Return the [x, y] coordinate for the center point of the cell that contains the specified text.  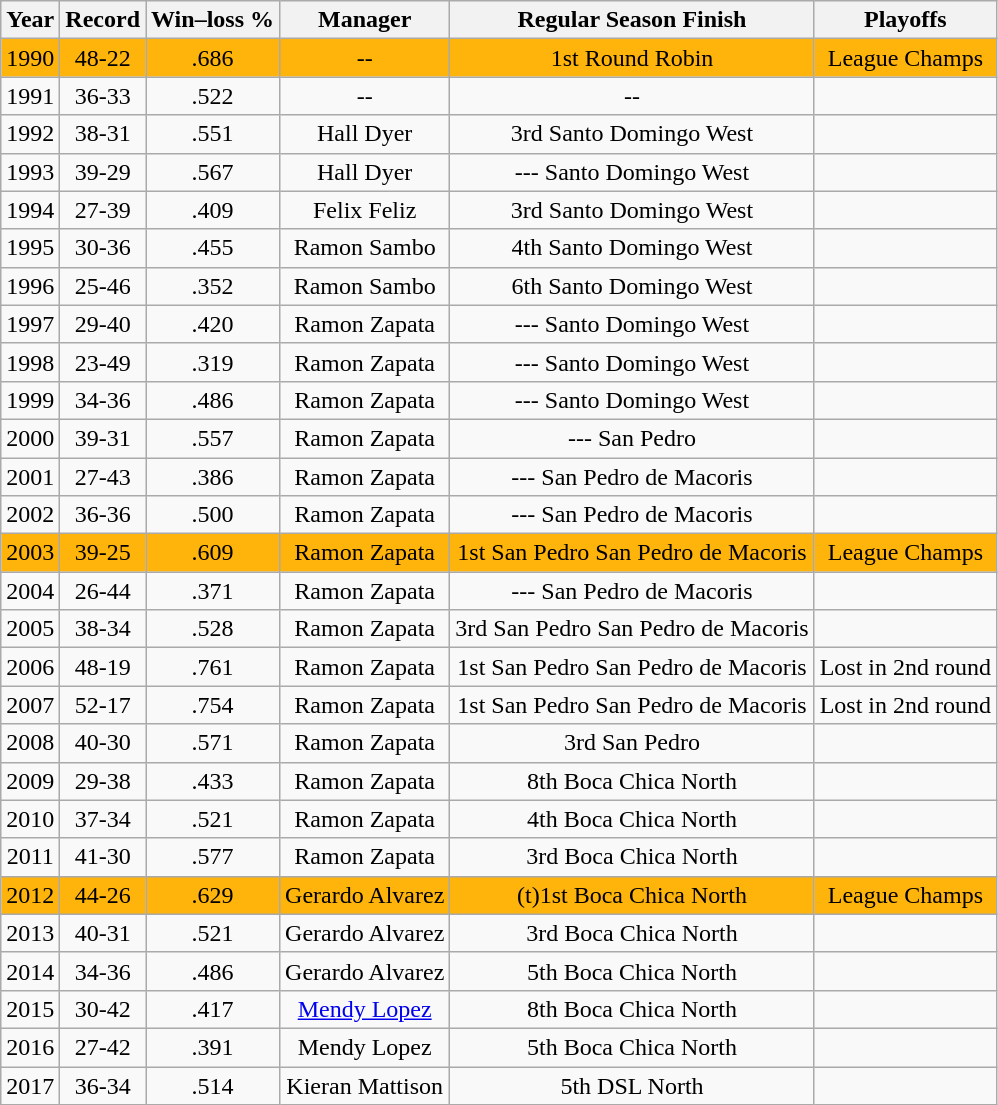
1994 [30, 210]
39-29 [103, 172]
1990 [30, 58]
3rd San Pedro San Pedro de Macoris [632, 629]
.409 [213, 210]
36-34 [103, 1085]
2010 [30, 819]
2017 [30, 1085]
48-22 [103, 58]
41-30 [103, 857]
Record [103, 20]
2004 [30, 591]
.352 [213, 286]
27-39 [103, 210]
29-40 [103, 324]
2014 [30, 971]
2009 [30, 781]
25-46 [103, 286]
.522 [213, 96]
.433 [213, 781]
37-34 [103, 819]
2002 [30, 515]
.557 [213, 438]
.386 [213, 477]
52-17 [103, 705]
1995 [30, 248]
5th DSL North [632, 1085]
(t)1st Boca Chica North [632, 895]
1999 [30, 400]
.514 [213, 1085]
Regular Season Finish [632, 20]
.609 [213, 553]
1998 [30, 362]
39-31 [103, 438]
4th Boca Chica North [632, 819]
1992 [30, 134]
.417 [213, 1009]
.686 [213, 58]
Manager [365, 20]
.551 [213, 134]
23-49 [103, 362]
.420 [213, 324]
.761 [213, 667]
2015 [30, 1009]
Playoffs [905, 20]
38-31 [103, 134]
2003 [30, 553]
2012 [30, 895]
1997 [30, 324]
6th Santo Domingo West [632, 286]
2006 [30, 667]
.319 [213, 362]
1996 [30, 286]
38-34 [103, 629]
Kieran Mattison [365, 1085]
.571 [213, 743]
26-44 [103, 591]
.577 [213, 857]
36-33 [103, 96]
40-31 [103, 933]
--- San Pedro [632, 438]
27-43 [103, 477]
2005 [30, 629]
1993 [30, 172]
40-30 [103, 743]
3rd San Pedro [632, 743]
2001 [30, 477]
2013 [30, 933]
2008 [30, 743]
2016 [30, 1047]
.500 [213, 515]
.455 [213, 248]
2000 [30, 438]
.391 [213, 1047]
Felix Feliz [365, 210]
Win–loss % [213, 20]
29-38 [103, 781]
1st Round Robin [632, 58]
48-19 [103, 667]
2011 [30, 857]
36-36 [103, 515]
.528 [213, 629]
Year [30, 20]
44-26 [103, 895]
30-42 [103, 1009]
27-42 [103, 1047]
4th Santo Domingo West [632, 248]
2007 [30, 705]
.629 [213, 895]
39-25 [103, 553]
30-36 [103, 248]
.754 [213, 705]
1991 [30, 96]
.371 [213, 591]
.567 [213, 172]
